For the text-containing cell, return its midpoint in (X, Y) coordinate format. 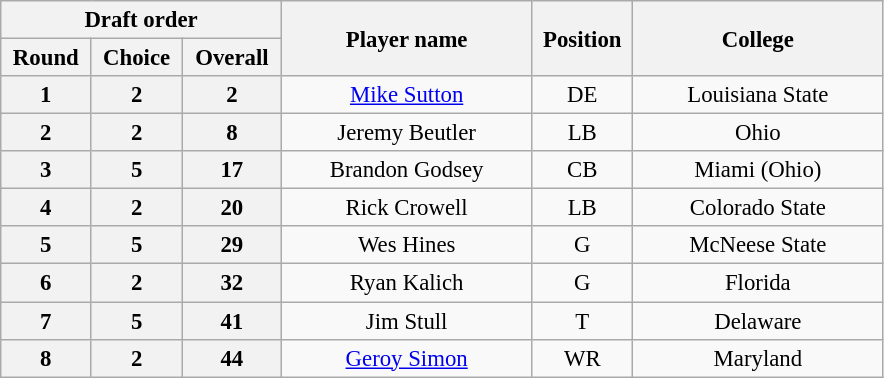
Mike Sutton (406, 95)
20 (232, 208)
Choice (137, 58)
Maryland (758, 358)
17 (232, 170)
Rick Crowell (406, 208)
Ohio (758, 133)
T (582, 321)
Player name (406, 38)
1 (46, 95)
7 (46, 321)
Miami (Ohio) (758, 170)
Position (582, 38)
Brandon Godsey (406, 170)
Overall (232, 58)
Jim Stull (406, 321)
Geroy Simon (406, 358)
WR (582, 358)
Colorado State (758, 208)
College (758, 38)
Ryan Kalich (406, 283)
44 (232, 358)
Wes Hines (406, 245)
Louisiana State (758, 95)
McNeese State (758, 245)
Round (46, 58)
4 (46, 208)
Draft order (142, 20)
DE (582, 95)
Delaware (758, 321)
3 (46, 170)
32 (232, 283)
6 (46, 283)
Florida (758, 283)
41 (232, 321)
CB (582, 170)
29 (232, 245)
Jeremy Beutler (406, 133)
